Provide the [X, Y] coordinate of the cell's center where the given text is located.  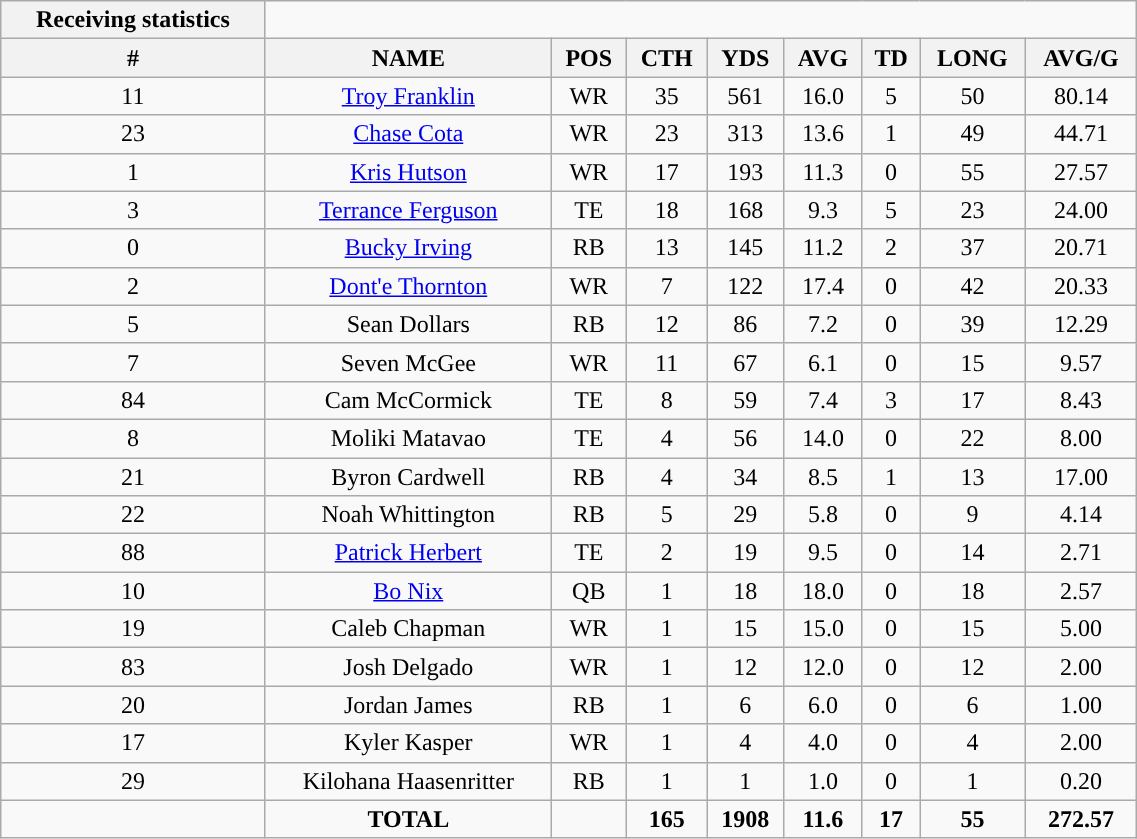
83 [133, 667]
Josh Delgado [408, 667]
CTH [666, 58]
561 [745, 96]
44.71 [1081, 134]
5.8 [822, 515]
Bucky Irving [408, 248]
2.57 [1081, 591]
Patrick Herbert [408, 553]
35 [666, 96]
Kilohana Haasenritter [408, 781]
POS [589, 58]
17.00 [1081, 477]
27.57 [1081, 172]
Kyler Kasper [408, 743]
272.57 [1081, 819]
80.14 [1081, 96]
9.3 [822, 210]
145 [745, 248]
12.29 [1081, 324]
2.71 [1081, 553]
17.4 [822, 286]
42 [972, 286]
Noah Whittington [408, 515]
6.0 [822, 705]
8.00 [1081, 438]
Moliki Matavao [408, 438]
4.14 [1081, 515]
86 [745, 324]
7.2 [822, 324]
AVG [822, 58]
67 [745, 362]
1908 [745, 819]
59 [745, 400]
Chase Cota [408, 134]
Terrance Ferguson [408, 210]
8.5 [822, 477]
5.00 [1081, 629]
8.43 [1081, 400]
LONG [972, 58]
QB [589, 591]
# [133, 58]
Dont'e Thornton [408, 286]
Troy Franklin [408, 96]
88 [133, 553]
15.0 [822, 629]
Kris Hutson [408, 172]
84 [133, 400]
193 [745, 172]
11.3 [822, 172]
7.4 [822, 400]
Byron Cardwell [408, 477]
Cam McCormick [408, 400]
Caleb Chapman [408, 629]
168 [745, 210]
50 [972, 96]
1.00 [1081, 705]
13.6 [822, 134]
0.20 [1081, 781]
9.57 [1081, 362]
18.0 [822, 591]
TOTAL [408, 819]
12.0 [822, 667]
37 [972, 248]
16.0 [822, 96]
9.5 [822, 553]
122 [745, 286]
6.1 [822, 362]
Receiving statistics [133, 20]
56 [745, 438]
Jordan James [408, 705]
AVG/G [1081, 58]
11.2 [822, 248]
4.0 [822, 743]
14 [972, 553]
20 [133, 705]
TD [890, 58]
165 [666, 819]
1.0 [822, 781]
Bo Nix [408, 591]
14.0 [822, 438]
9 [972, 515]
Seven McGee [408, 362]
34 [745, 477]
21 [133, 477]
Sean Dollars [408, 324]
24.00 [1081, 210]
313 [745, 134]
20.33 [1081, 286]
49 [972, 134]
NAME [408, 58]
39 [972, 324]
YDS [745, 58]
10 [133, 591]
20.71 [1081, 248]
11.6 [822, 819]
